Scan for the cell matching the given text and deliver its [X, Y] coordinate at center. 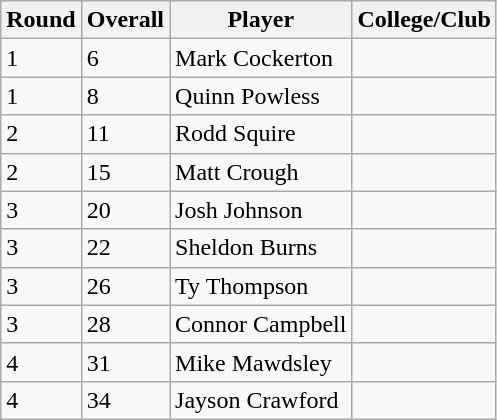
Josh Johnson [261, 210]
20 [125, 210]
34 [125, 400]
Quinn Powless [261, 96]
Player [261, 20]
Round [41, 20]
Rodd Squire [261, 134]
31 [125, 362]
Sheldon Burns [261, 248]
8 [125, 96]
26 [125, 286]
Jayson Crawford [261, 400]
College/Club [424, 20]
28 [125, 324]
Overall [125, 20]
22 [125, 248]
Ty Thompson [261, 286]
Connor Campbell [261, 324]
6 [125, 58]
15 [125, 172]
Matt Crough [261, 172]
Mike Mawdsley [261, 362]
Mark Cockerton [261, 58]
11 [125, 134]
